Pinpoint the cell where the given text exists, returning its [x, y] midpoint coordinate. 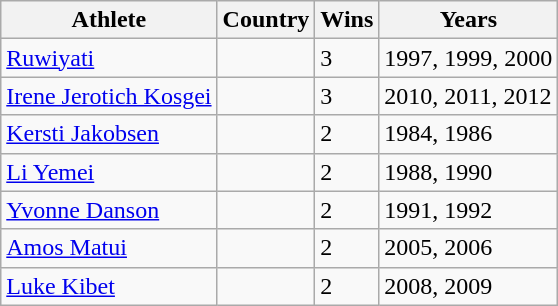
Wins [347, 20]
Years [468, 20]
Ruwiyati [109, 58]
Irene Jerotich Kosgei [109, 96]
2008, 2009 [468, 286]
1988, 1990 [468, 172]
1984, 1986 [468, 134]
Kersti Jakobsen [109, 134]
Yvonne Danson [109, 210]
2010, 2011, 2012 [468, 96]
1997, 1999, 2000 [468, 58]
2005, 2006 [468, 248]
Li Yemei [109, 172]
Amos Matui [109, 248]
1991, 1992 [468, 210]
Luke Kibet [109, 286]
Country [266, 20]
Athlete [109, 20]
